Determine the [x, y] coordinate at the center of the cell enclosing the given text.  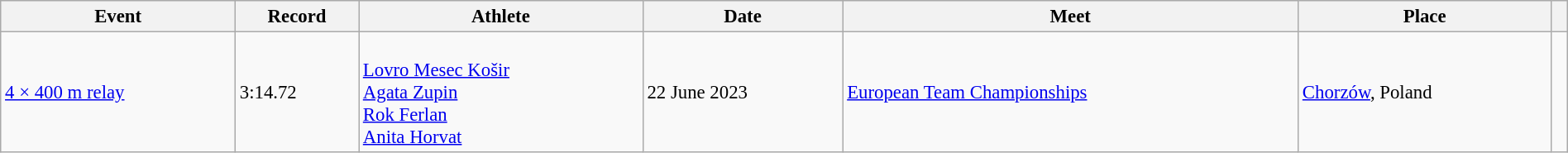
Meet [1070, 17]
Date [743, 17]
Record [296, 17]
22 June 2023 [743, 93]
3:14.72 [296, 93]
Lovro Mesec KoširAgata ZupinRok FerlanAnita Horvat [501, 93]
European Team Championships [1070, 93]
Athlete [501, 17]
Event [118, 17]
Place [1425, 17]
4 × 400 m relay [118, 93]
Chorzów, Poland [1425, 93]
